Return [x, y] of the center of cell containing provided text 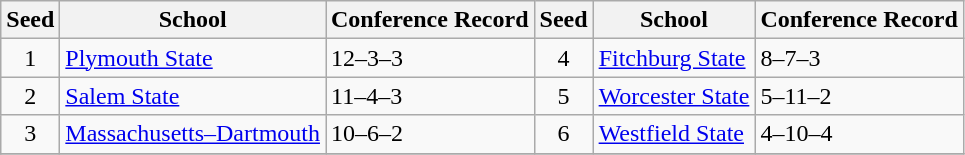
Fitchburg State [674, 58]
3 [30, 134]
1 [30, 58]
5 [564, 96]
4–10–4 [860, 134]
Westfield State [674, 134]
8–7–3 [860, 58]
Plymouth State [193, 58]
2 [30, 96]
12–3–3 [430, 58]
6 [564, 134]
4 [564, 58]
Worcester State [674, 96]
10–6–2 [430, 134]
5–11–2 [860, 96]
Salem State [193, 96]
Massachusetts–Dartmouth [193, 134]
11–4–3 [430, 96]
